Scan for the cell matching the given text and deliver its (X, Y) coordinate at center. 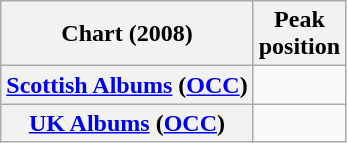
Peakposition (299, 34)
UK Albums (OCC) (127, 123)
Chart (2008) (127, 34)
Scottish Albums (OCC) (127, 85)
